Search for the cell housing the specified text and yield its [x, y] center coordinate. 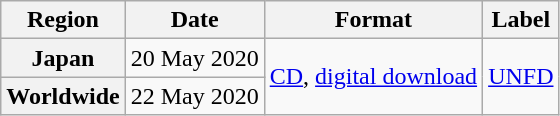
20 May 2020 [194, 58]
Format [373, 20]
Worldwide [63, 96]
Date [194, 20]
Label [521, 20]
Region [63, 20]
UNFD [521, 77]
CD, digital download [373, 77]
22 May 2020 [194, 96]
Japan [63, 58]
